Output the (X, Y) coordinate of the center of the cell containing the given text.  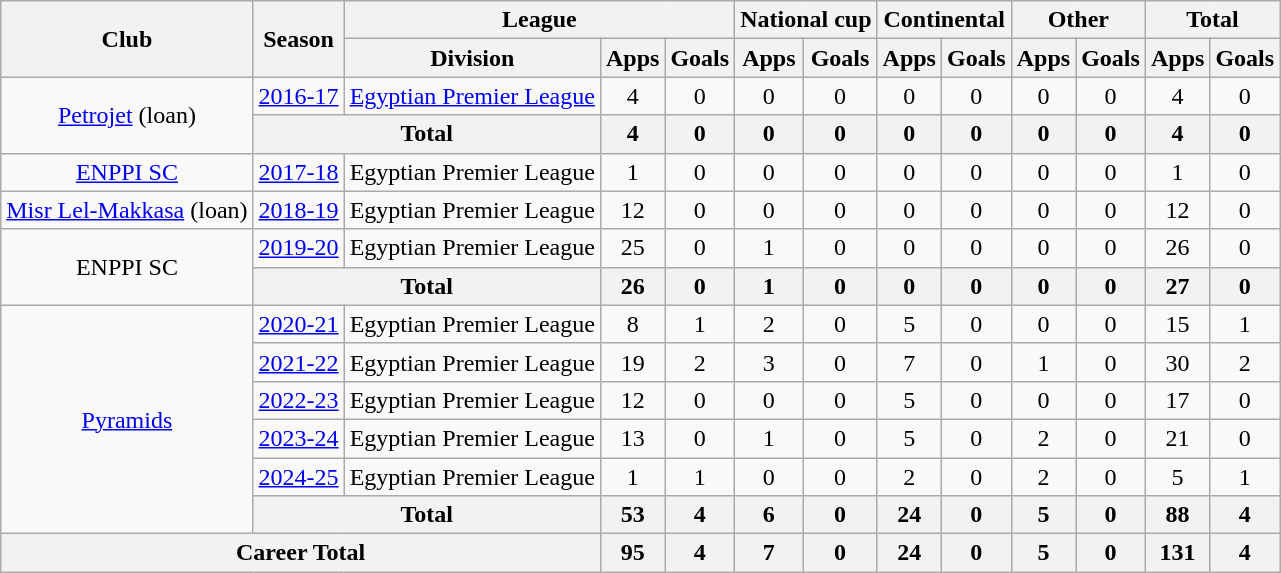
88 (1177, 515)
2021-22 (298, 362)
League (539, 20)
19 (632, 362)
Career Total (301, 553)
2020-21 (298, 324)
2023-24 (298, 438)
Other (1078, 20)
Pyramids (127, 419)
53 (632, 515)
13 (632, 438)
15 (1177, 324)
2017-18 (298, 172)
25 (632, 248)
2022-23 (298, 400)
Misr Lel-Makkasa (loan) (127, 210)
131 (1177, 553)
Club (127, 39)
2018-19 (298, 210)
Division (472, 58)
95 (632, 553)
27 (1177, 286)
21 (1177, 438)
Petrojet (loan) (127, 115)
2024-25 (298, 477)
Continental (944, 20)
National cup (806, 20)
2019-20 (298, 248)
3 (769, 362)
30 (1177, 362)
2016-17 (298, 96)
17 (1177, 400)
8 (632, 324)
Season (298, 39)
6 (769, 515)
